Return the [x, y] coordinate for the center point of the cell that contains the specified text.  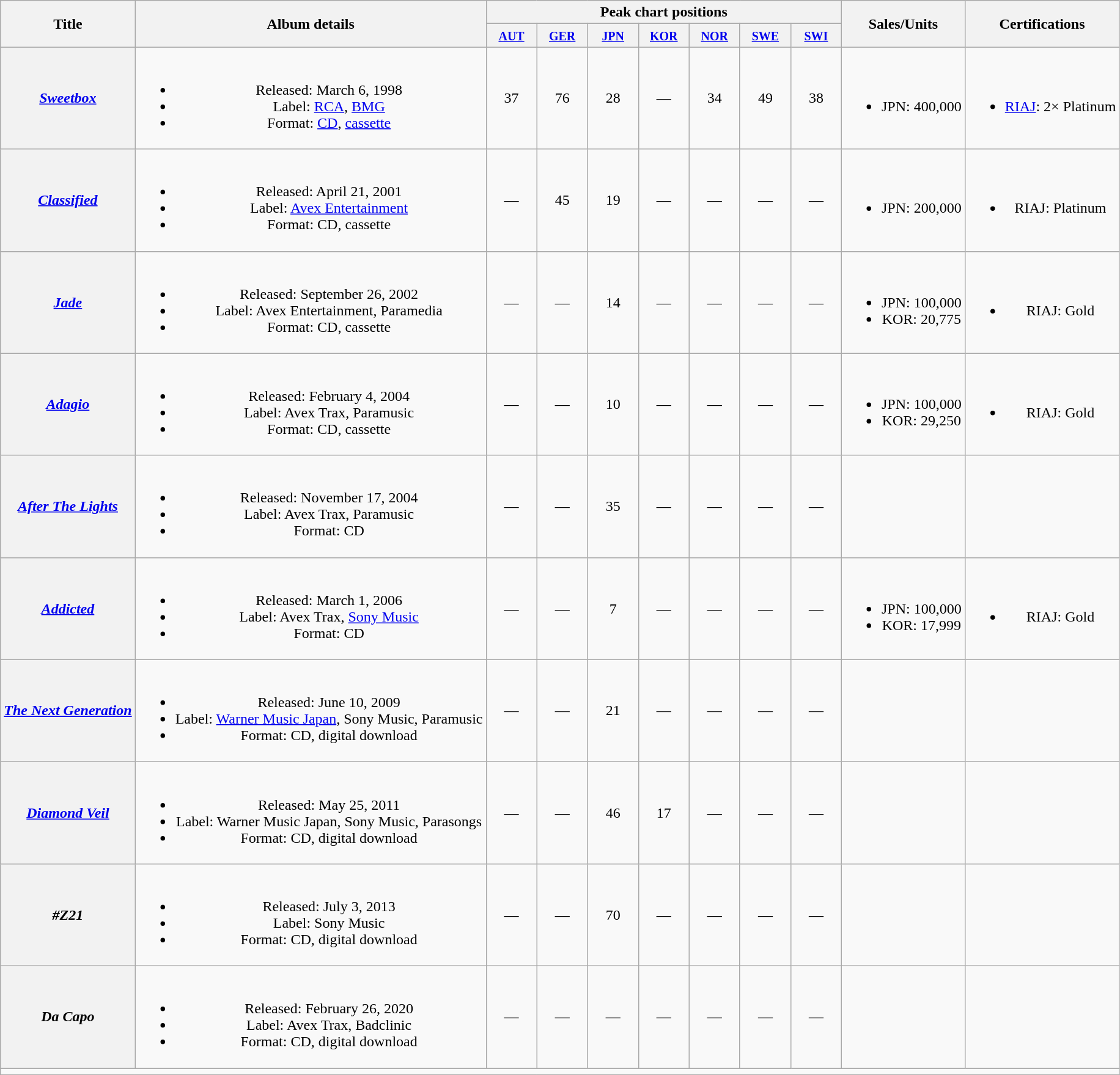
17 [664, 813]
JPN: 400,000 [903, 98]
Classified [68, 200]
Released: April 21, 2001 Label: Avex EntertainmentFormat: CD, cassette [311, 200]
#Z21 [68, 914]
Released: February 26, 2020 Label: Avex Trax, BadclinicFormat: CD, digital download [311, 1017]
34 [714, 98]
Released: September 26, 2002 Label: Avex Entertainment, ParamediaFormat: CD, cassette [311, 302]
35 [613, 506]
Album details [311, 24]
SWI [816, 35]
KOR [664, 35]
7 [613, 609]
Peak chart positions [664, 12]
GER [562, 35]
10 [613, 405]
SWE [765, 35]
JPN [613, 35]
Released: March 1, 2006 Label: Avex Trax, Sony MusicFormat: CD [311, 609]
JPN: 200,000 [903, 200]
Certifications [1042, 24]
Released: June 10, 2009 Label: Warner Music Japan, Sony Music, ParamusicFormat: CD, digital download [311, 710]
JPN: 100,000KOR: 20,775 [903, 302]
JPN: 100,000KOR: 17,999 [903, 609]
RIAJ: Platinum [1042, 200]
Diamond Veil [68, 813]
Da Capo [68, 1017]
Addicted [68, 609]
JPN: 100,000KOR: 29,250 [903, 405]
76 [562, 98]
14 [613, 302]
Released: July 3, 2013 Label: Sony MusicFormat: CD, digital download [311, 914]
49 [765, 98]
Released: November 17, 2004 Label: Avex Trax, ParamusicFormat: CD [311, 506]
After The Lights [68, 506]
AUT [511, 35]
Jade [68, 302]
Title [68, 24]
38 [816, 98]
28 [613, 98]
Sweetbox [68, 98]
Released: March 6, 1998 Label: RCA, BMGFormat: CD, cassette [311, 98]
The Next Generation [68, 710]
21 [613, 710]
19 [613, 200]
Released: February 4, 2004 Label: Avex Trax, ParamusicFormat: CD, cassette [311, 405]
46 [613, 813]
Sales/Units [903, 24]
RIAJ: 2× Platinum [1042, 98]
45 [562, 200]
70 [613, 914]
Adagio [68, 405]
37 [511, 98]
Released: May 25, 2011 Label: Warner Music Japan, Sony Music, ParasongsFormat: CD, digital download [311, 813]
NOR [714, 35]
